Output the (x, y) coordinate of the center of the cell containing the given text.  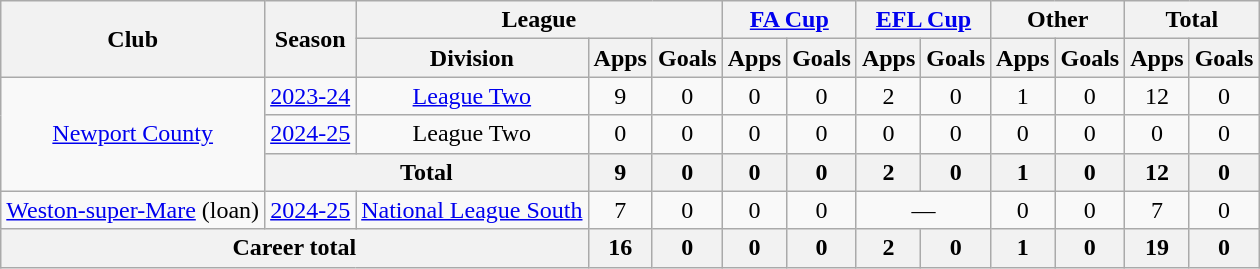
EFL Cup (923, 20)
Weston-super-Mare (loan) (133, 210)
Career total (294, 248)
Division (472, 58)
Club (133, 39)
— (923, 210)
19 (1157, 248)
16 (620, 248)
Other (1058, 20)
Season (310, 39)
Newport County (133, 134)
National League South (472, 210)
League (540, 20)
FA Cup (789, 20)
2023-24 (310, 96)
